Extract the (X, Y) coordinate from the center of the cell holding the provided text.  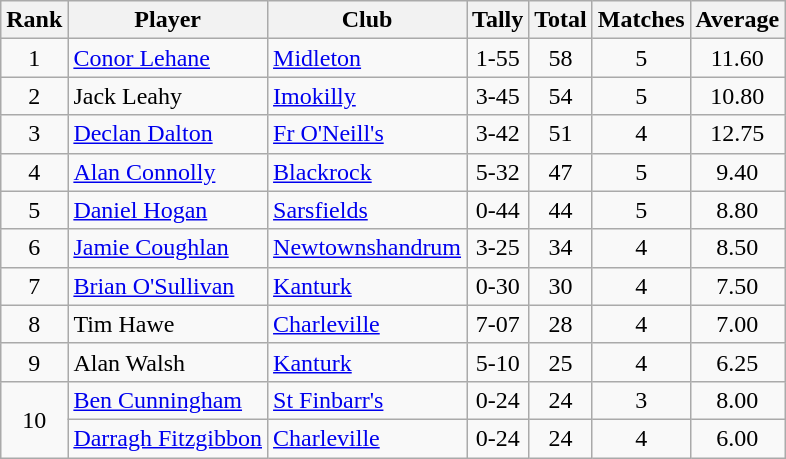
Blackrock (368, 172)
Sarsfields (368, 210)
Newtownshandrum (368, 248)
Alan Connolly (168, 172)
7 (34, 286)
8 (34, 324)
3-42 (498, 134)
Rank (34, 20)
Total (561, 20)
54 (561, 96)
9.40 (738, 172)
Midleton (368, 58)
0-44 (498, 210)
6.00 (738, 438)
St Finbarr's (368, 400)
58 (561, 58)
51 (561, 134)
47 (561, 172)
3-25 (498, 248)
10 (34, 419)
28 (561, 324)
7-07 (498, 324)
Tim Hawe (168, 324)
8.50 (738, 248)
Darragh Fitzgibbon (168, 438)
Club (368, 20)
10.80 (738, 96)
Ben Cunningham (168, 400)
Tally (498, 20)
7.50 (738, 286)
Daniel Hogan (168, 210)
2 (34, 96)
25 (561, 362)
44 (561, 210)
6 (34, 248)
Jamie Coughlan (168, 248)
Player (168, 20)
Fr O'Neill's (368, 134)
0-30 (498, 286)
Jack Leahy (168, 96)
Brian O'Sullivan (168, 286)
12.75 (738, 134)
1-55 (498, 58)
Average (738, 20)
Imokilly (368, 96)
8.80 (738, 210)
Declan Dalton (168, 134)
30 (561, 286)
Alan Walsh (168, 362)
Conor Lehane (168, 58)
Matches (641, 20)
9 (34, 362)
34 (561, 248)
6.25 (738, 362)
5-32 (498, 172)
11.60 (738, 58)
7.00 (738, 324)
1 (34, 58)
5-10 (498, 362)
8.00 (738, 400)
3-45 (498, 96)
